Scan for the cell matching the given text and deliver its [X, Y] coordinate at center. 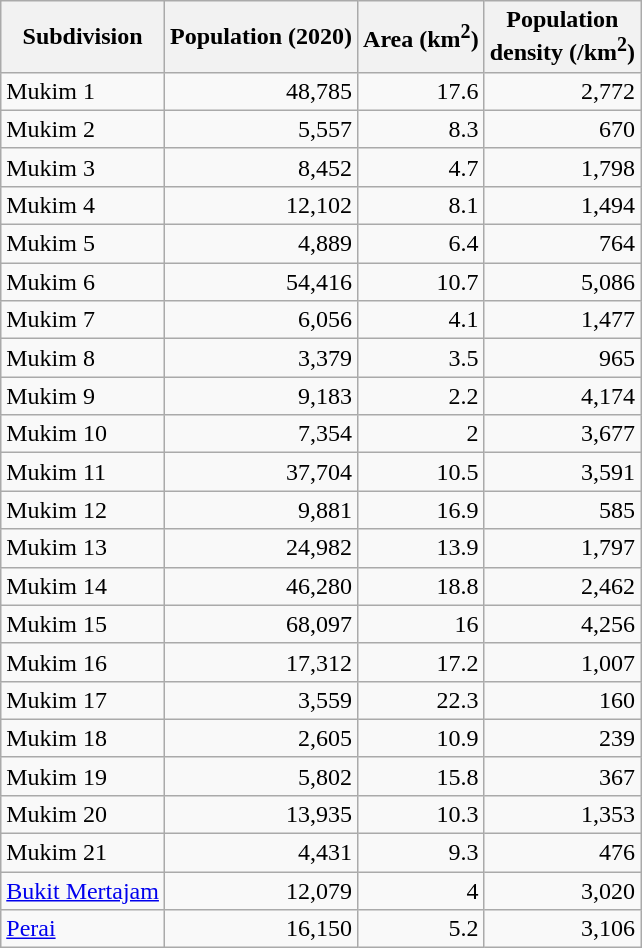
1,007 [562, 662]
1,353 [562, 814]
965 [562, 358]
367 [562, 776]
Mukim 12 [83, 510]
10.9 [422, 738]
12,079 [260, 891]
6,056 [260, 320]
Mukim 4 [83, 205]
12,102 [260, 205]
3,559 [260, 700]
6.4 [422, 244]
Perai [83, 929]
476 [562, 853]
3,591 [562, 472]
Mukim 8 [83, 358]
68,097 [260, 624]
4,431 [260, 853]
Mukim 3 [83, 167]
24,982 [260, 548]
Mukim 6 [83, 282]
Mukim 16 [83, 662]
Mukim 19 [83, 776]
Mukim 2 [83, 129]
4,256 [562, 624]
17,312 [260, 662]
4.7 [422, 167]
17.6 [422, 91]
10.5 [422, 472]
Mukim 14 [83, 586]
22.3 [422, 700]
Bukit Mertajam [83, 891]
10.7 [422, 282]
Mukim 11 [83, 472]
3,379 [260, 358]
Area (km2) [422, 37]
4,889 [260, 244]
3,677 [562, 434]
13,935 [260, 814]
160 [562, 700]
Mukim 18 [83, 738]
3.5 [422, 358]
Mukim 13 [83, 548]
764 [562, 244]
Population (2020) [260, 37]
5,086 [562, 282]
Mukim 1 [83, 91]
2,772 [562, 91]
4.1 [422, 320]
Subdivision [83, 37]
2 [422, 434]
18.8 [422, 586]
3,106 [562, 929]
Mukim 21 [83, 853]
1,798 [562, 167]
15.8 [422, 776]
48,785 [260, 91]
2,605 [260, 738]
1,797 [562, 548]
1,477 [562, 320]
Mukim 9 [83, 396]
4 [422, 891]
17.2 [422, 662]
10.3 [422, 814]
2,462 [562, 586]
8.3 [422, 129]
7,354 [260, 434]
239 [562, 738]
5.2 [422, 929]
5,802 [260, 776]
1,494 [562, 205]
Mukim 15 [83, 624]
9.3 [422, 853]
Mukim 17 [83, 700]
Populationdensity (/km2) [562, 37]
585 [562, 510]
37,704 [260, 472]
2.2 [422, 396]
8.1 [422, 205]
3,020 [562, 891]
4,174 [562, 396]
16.9 [422, 510]
46,280 [260, 586]
9,881 [260, 510]
Mukim 7 [83, 320]
Mukim 5 [83, 244]
Mukim 20 [83, 814]
16,150 [260, 929]
16 [422, 624]
13.9 [422, 548]
5,557 [260, 129]
670 [562, 129]
54,416 [260, 282]
9,183 [260, 396]
Mukim 10 [83, 434]
8,452 [260, 167]
